Extract the [x, y] coordinate from the center of the cell holding the provided text.  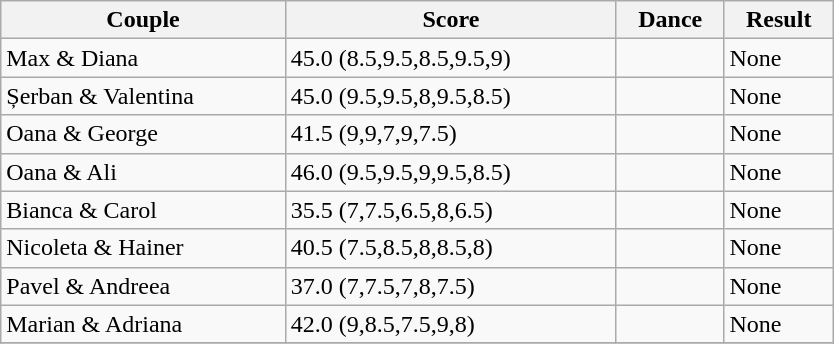
42.0 (9,8.5,7.5,9,8) [450, 324]
Pavel & Andreea [144, 286]
Șerban & Valentina [144, 96]
41.5 (9,9,7,9,7.5) [450, 134]
Dance [670, 20]
45.0 (9.5,9.5,8,9.5,8.5) [450, 96]
Score [450, 20]
45.0 (8.5,9.5,8.5,9.5,9) [450, 58]
Bianca & Carol [144, 210]
Oana & George [144, 134]
Result [779, 20]
37.0 (7,7.5,7,8,7.5) [450, 286]
Max & Diana [144, 58]
Marian & Adriana [144, 324]
46.0 (9.5,9.5,9,9.5,8.5) [450, 172]
Nicoleta & Hainer [144, 248]
40.5 (7.5,8.5,8,8.5,8) [450, 248]
Couple [144, 20]
35.5 (7,7.5,6.5,8,6.5) [450, 210]
Oana & Ali [144, 172]
